Determine the [X, Y] coordinate at the center of the cell enclosing the given text.  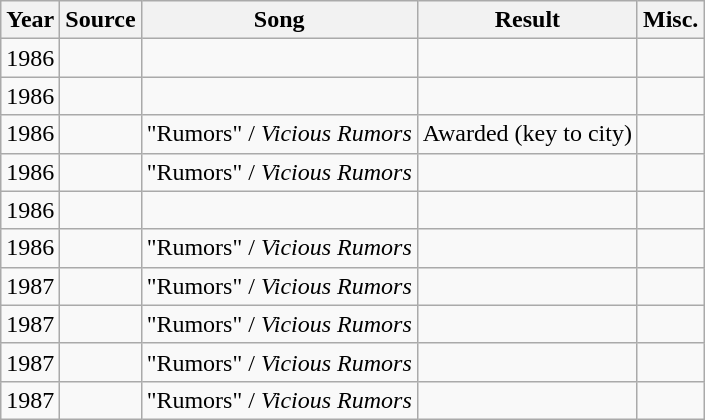
Song [279, 20]
Awarded (key to city) [527, 134]
Source [100, 20]
Year [30, 20]
Result [527, 20]
Misc. [670, 20]
